Provide the [X, Y] coordinate of the cell's center where the given text is located.  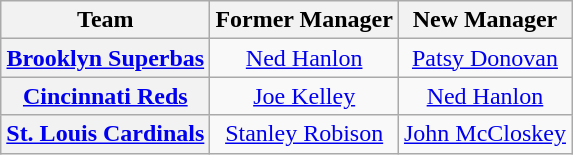
New Manager [484, 20]
Cincinnati Reds [106, 96]
St. Louis Cardinals [106, 134]
Patsy Donovan [484, 58]
Stanley Robison [304, 134]
John McCloskey [484, 134]
Brooklyn Superbas [106, 58]
Former Manager [304, 20]
Joe Kelley [304, 96]
Team [106, 20]
